Detect which cell encompasses the target text, then output its [x, y] center coordinate. 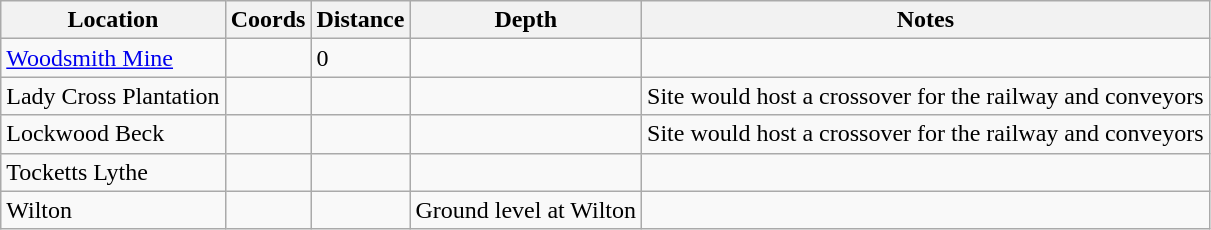
Location [113, 20]
Ground level at Wilton [526, 210]
Tocketts Lythe [113, 172]
0 [360, 58]
Notes [926, 20]
Lady Cross Plantation [113, 96]
Lockwood Beck [113, 134]
Coords [268, 20]
Distance [360, 20]
Wilton [113, 210]
Depth [526, 20]
Woodsmith Mine [113, 58]
